Capture the cell that displays the provided text and extract its [X, Y] central coordinate. 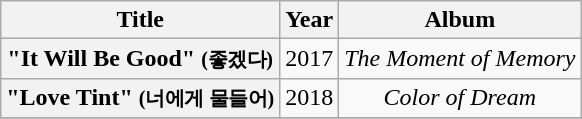
2017 [310, 59]
"It Will Be Good" (좋겠다) [140, 59]
Title [140, 20]
Year [310, 20]
Album [460, 20]
Color of Dream [460, 98]
The Moment of Memory [460, 59]
2018 [310, 98]
"Love Tint" (너에게 물들어) [140, 98]
